Extract the (X, Y) coordinate from the center of the cell holding the provided text.  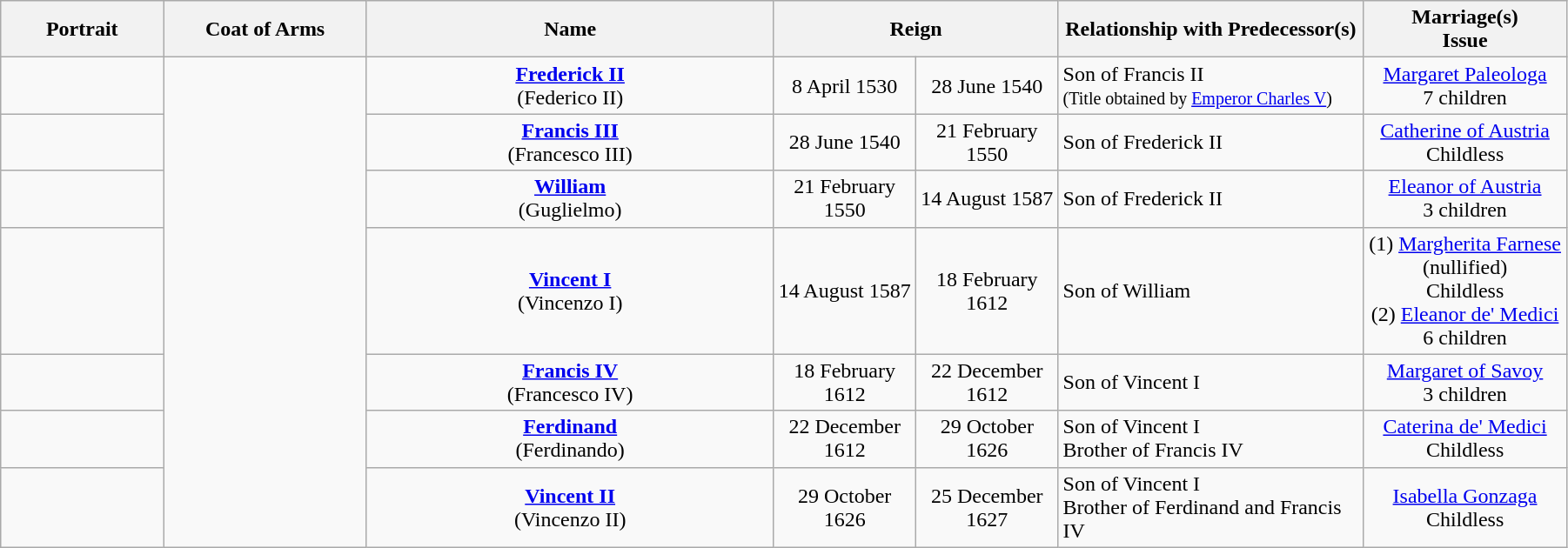
(1) Margherita Farnese (nullified)Childless(2) Eleanor de' Medici6 children (1465, 291)
Son of William (1211, 291)
Eleanor of Austria3 children (1465, 198)
Son of Vincent IBrother of Ferdinand and Francis IV (1211, 507)
Catherine of AustriaChildless (1465, 143)
Margaret Paleologa7 children (1465, 85)
Marriage(s)Issue (1465, 30)
Son of Vincent IBrother of Francis IV (1211, 438)
25 December 1627 (987, 507)
Isabella GonzagaChildless (1465, 507)
8 April 1530 (845, 85)
Son of Francis II(Title obtained by Emperor Charles V) (1211, 85)
Caterina de' MediciChildless (1465, 438)
Vincent II(Vincenzo II) (569, 507)
Margaret of Savoy3 children (1465, 383)
Name (569, 30)
Francis IV(Francesco IV) (569, 383)
Relationship with Predecessor(s) (1211, 30)
Son of Vincent I (1211, 383)
William(Guglielmo) (569, 198)
Reign (915, 30)
Vincent I(Vincenzo I) (569, 291)
Frederick II(Federico II) (569, 85)
Ferdinand(Ferdinando) (569, 438)
Coat of Arms (265, 30)
Portrait (82, 30)
Francis III(Francesco III) (569, 143)
